Return the (X, Y) coordinate for the center point of the cell that contains the specified text.  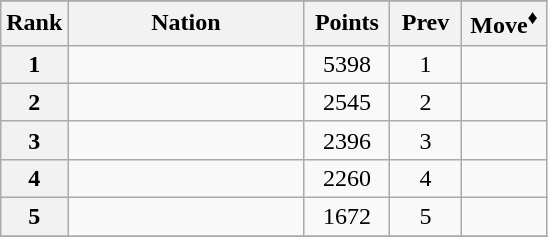
Rank (34, 24)
Move♦ (504, 24)
2396 (347, 140)
Nation (186, 24)
2545 (347, 102)
2260 (347, 178)
Prev (426, 24)
5398 (347, 64)
Points (347, 24)
1672 (347, 217)
